Return the (x, y) coordinate for the center point of the cell that contains the specified text.  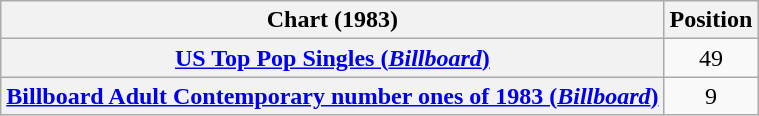
Position (711, 20)
Chart (1983) (332, 20)
US Top Pop Singles (Billboard) (332, 58)
Billboard Adult Contemporary number ones of 1983 (Billboard) (332, 96)
9 (711, 96)
49 (711, 58)
